Find where the given text appears and provide that cell's center as [x, y] coordinate. 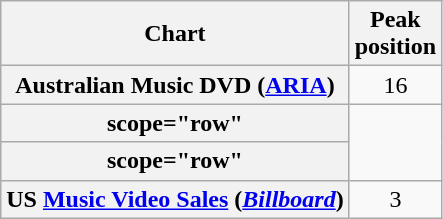
US Music Video Sales (Billboard) [175, 199]
3 [395, 199]
16 [395, 85]
Chart [175, 34]
Australian Music DVD (ARIA) [175, 85]
Peakposition [395, 34]
